Scan for the cell matching the given text and deliver its [x, y] coordinate at center. 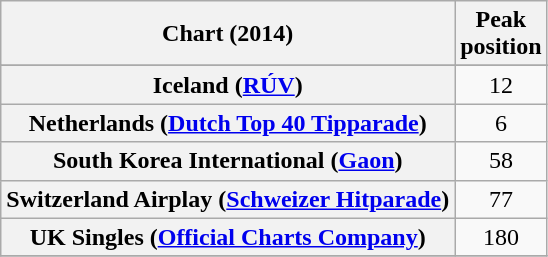
77 [501, 199]
Iceland (RÚV) [228, 85]
UK Singles (Official Charts Company) [228, 237]
12 [501, 85]
Netherlands (Dutch Top 40 Tipparade) [228, 123]
180 [501, 237]
6 [501, 123]
Peakposition [501, 34]
Switzerland Airplay (Schweizer Hitparade) [228, 199]
South Korea International (Gaon) [228, 161]
Chart (2014) [228, 34]
58 [501, 161]
